Provide the [x, y] coordinate of the cell's center where the given text is located.  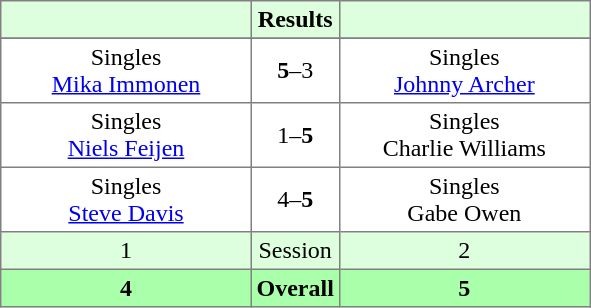
SinglesJohnny Archer [464, 70]
Overall [295, 288]
SinglesSteve Davis [126, 199]
1–5 [295, 135]
Results [295, 20]
SinglesGabe Owen [464, 199]
SinglesNiels Feijen [126, 135]
5 [464, 288]
SinglesMika Immonen [126, 70]
4 [126, 288]
1 [126, 251]
2 [464, 251]
4–5 [295, 199]
5–3 [295, 70]
SinglesCharlie Williams [464, 135]
Session [295, 251]
